Output the (x, y) coordinate of the center of the cell containing the given text.  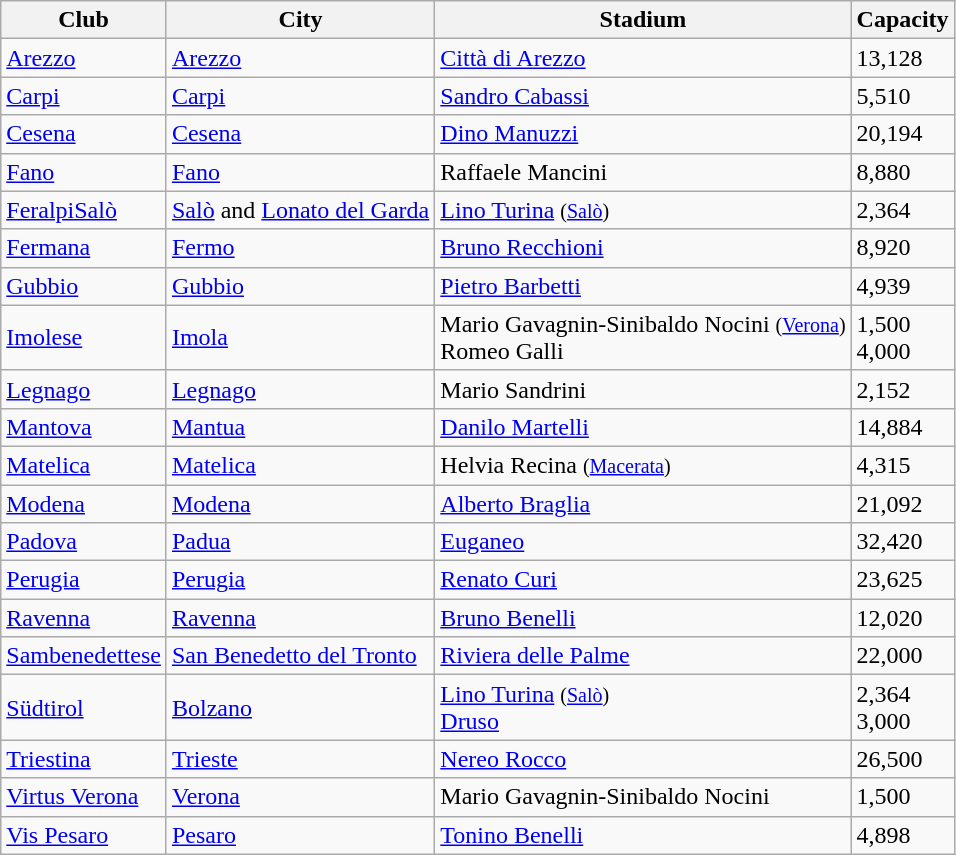
Raffaele Mancini (643, 172)
Capacity (902, 20)
Mantova (84, 427)
Mario Sandrini (643, 389)
2,152 (902, 389)
Lino Turina (Salò) (643, 210)
26,500 (902, 759)
1,5004,000 (902, 338)
Bruno Recchioni (643, 248)
Imola (300, 338)
Triestina (84, 759)
Alberto Braglia (643, 503)
21,092 (902, 503)
Dino Manuzzi (643, 134)
Mario Gavagnin-Sinibaldo Nocini (643, 797)
20,194 (902, 134)
San Benedetto del Tronto (300, 656)
Virtus Verona (84, 797)
Euganeo (643, 542)
Imolese (84, 338)
Fermo (300, 248)
Südtirol (84, 708)
Danilo Martelli (643, 427)
Nereo Rocco (643, 759)
Club (84, 20)
Renato Curi (643, 580)
8,880 (902, 172)
Salò and Lonato del Garda (300, 210)
4,939 (902, 286)
2,3643,000 (902, 708)
Trieste (300, 759)
Pesaro (300, 835)
1,500 (902, 797)
13,128 (902, 58)
Bolzano (300, 708)
City (300, 20)
Tonino Benelli (643, 835)
Padua (300, 542)
Lino Turina (Salò)Druso (643, 708)
Sandro Cabassi (643, 96)
Helvia Recina (Macerata) (643, 465)
4,315 (902, 465)
2,364 (902, 210)
22,000 (902, 656)
4,898 (902, 835)
Città di Arezzo (643, 58)
Riviera delle Palme (643, 656)
FeralpiSalò (84, 210)
5,510 (902, 96)
Fermana (84, 248)
14,884 (902, 427)
12,020 (902, 618)
32,420 (902, 542)
Verona (300, 797)
Mario Gavagnin-Sinibaldo Nocini (Verona)Romeo Galli (643, 338)
23,625 (902, 580)
Stadium (643, 20)
Sambenedettese (84, 656)
8,920 (902, 248)
Pietro Barbetti (643, 286)
Vis Pesaro (84, 835)
Bruno Benelli (643, 618)
Padova (84, 542)
Mantua (300, 427)
